Detect which cell encompasses the target text, then output its (X, Y) center coordinate. 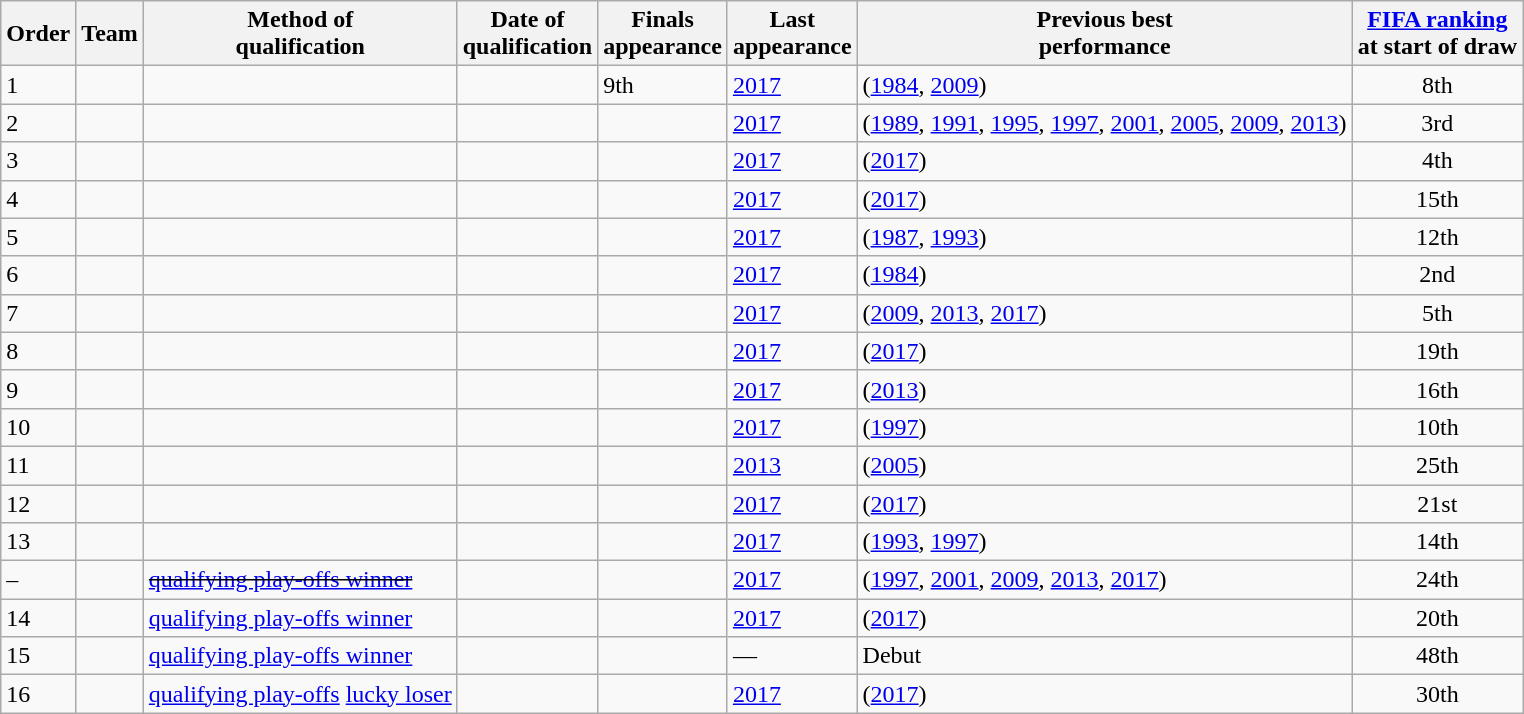
(1984, 2009) (1104, 85)
Lastappearance (792, 34)
16 (38, 694)
Debut (1104, 656)
(1989, 1991, 1995, 1997, 2001, 2005, 2009, 2013) (1104, 123)
(1997, 2001, 2009, 2013, 2017) (1104, 580)
20th (1437, 618)
13 (38, 542)
Previous bestperformance (1104, 34)
5th (1437, 313)
4 (38, 199)
5 (38, 237)
Date ofqualification (527, 34)
9 (38, 389)
10th (1437, 427)
3rd (1437, 123)
2 (38, 123)
qualifying play-offs lucky loser (300, 694)
15 (38, 656)
19th (1437, 351)
30th (1437, 694)
(1997) (1104, 427)
Method ofqualification (300, 34)
11 (38, 465)
9th (663, 85)
6 (38, 275)
7 (38, 313)
FIFA rankingat start of draw (1437, 34)
2013 (792, 465)
(1987, 1993) (1104, 237)
16th (1437, 389)
(1993, 1997) (1104, 542)
— (792, 656)
8th (1437, 85)
Order (38, 34)
14th (1437, 542)
24th (1437, 580)
48th (1437, 656)
8 (38, 351)
(2013) (1104, 389)
12th (1437, 237)
2nd (1437, 275)
Finalsappearance (663, 34)
4th (1437, 161)
3 (38, 161)
12 (38, 503)
25th (1437, 465)
15th (1437, 199)
14 (38, 618)
– (38, 580)
Team (110, 34)
21st (1437, 503)
(1984) (1104, 275)
10 (38, 427)
1 (38, 85)
(2009, 2013, 2017) (1104, 313)
(2005) (1104, 465)
